Determine the (X, Y) coordinate at the center of the cell enclosing the given text.  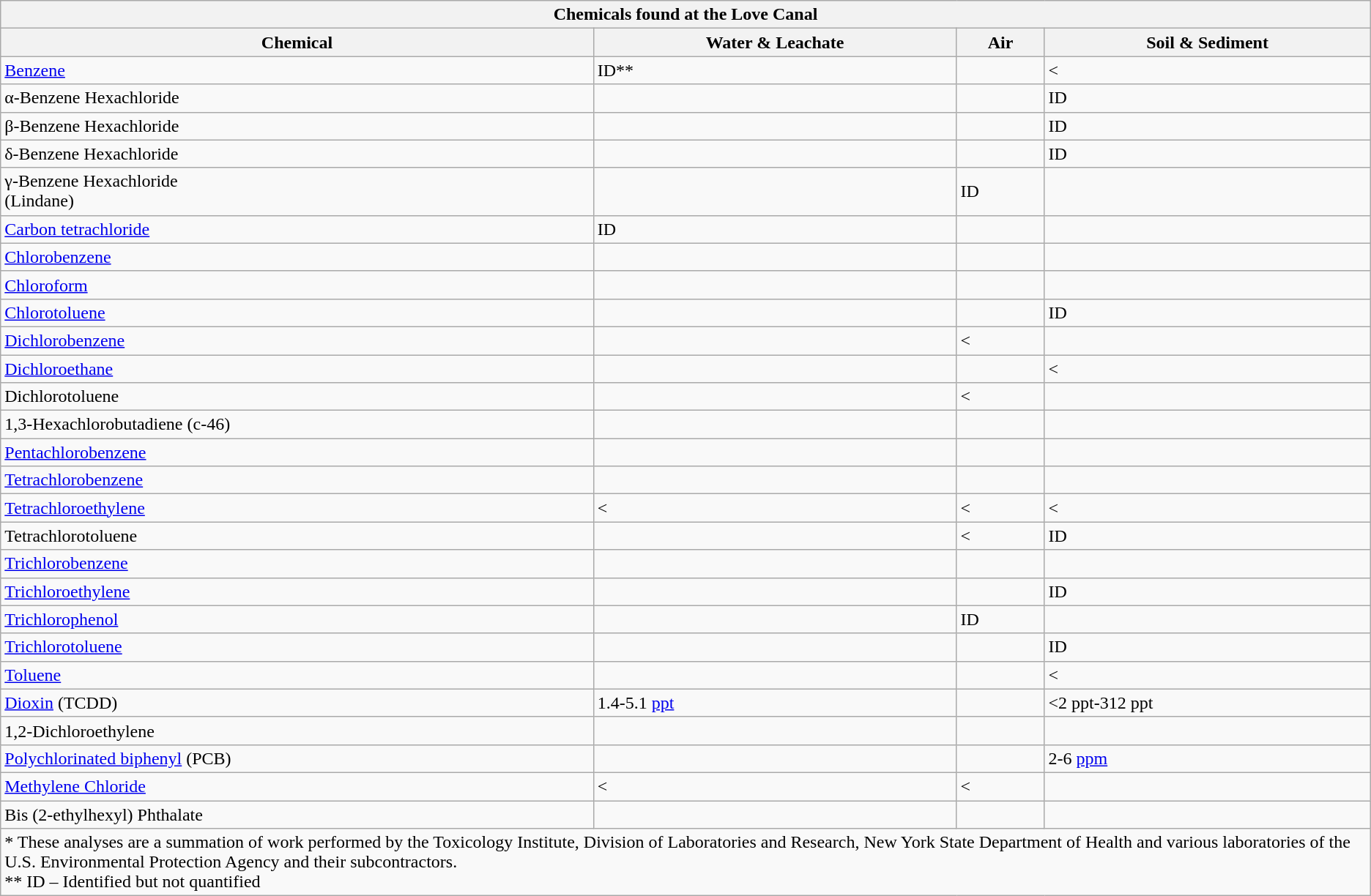
Carbon tetrachloride (297, 229)
Dichlorobenzene (297, 340)
Trichloroethylene (297, 591)
Tetrachlorotoluene (297, 536)
Chemicals found at the Love Canal (685, 15)
2-6 ppm (1207, 758)
1,3-Hexachlorobutadiene (c-46) (297, 425)
Trichlorophenol (297, 619)
1,2-Dichloroethylene (297, 731)
Toluene (297, 675)
1.4-5.1 ppt (775, 703)
Chloroform (297, 285)
Chemical (297, 42)
Bis (2-ethylhexyl) Phthalate (297, 815)
β-Benzene Hexachloride (297, 126)
Polychlorinated biphenyl (PCB) (297, 758)
Trichlorotoluene (297, 647)
<2 ppt-312 ppt (1207, 703)
ID** (775, 70)
α-Benzene Hexachloride (297, 98)
Soil & Sediment (1207, 42)
Water & Leachate (775, 42)
Benzene (297, 70)
Chlorotoluene (297, 313)
Dichloroethane (297, 368)
Chlorobenzene (297, 257)
Dichlorotoluene (297, 397)
Air (1000, 42)
γ-Benzene Hexachloride(Lindane) (297, 192)
Tetrachlorobenzene (297, 480)
Methylene Chloride (297, 786)
Trichlorobenzene (297, 564)
Dioxin (TCDD) (297, 703)
Tetrachloroethylene (297, 508)
δ-Benzene Hexachloride (297, 154)
Pentachlorobenzene (297, 452)
